Search for the cell housing the specified text and yield its [X, Y] center coordinate. 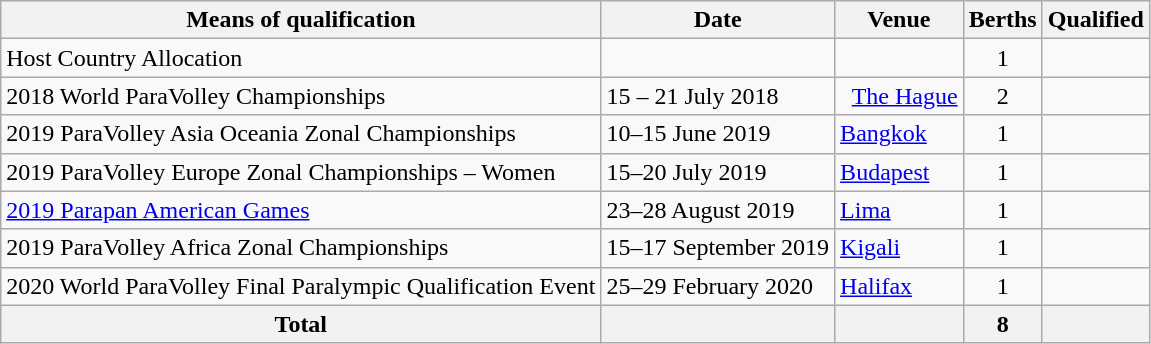
Berths [1002, 20]
Budapest [900, 172]
Date [718, 20]
Qualified [1096, 20]
Lima [900, 210]
Halifax [900, 286]
10–15 June 2019 [718, 134]
2018 World ParaVolley Championships [301, 96]
Host Country Allocation [301, 58]
Kigali [900, 248]
2019 ParaVolley Europe Zonal Championships – Women [301, 172]
2019 ParaVolley Asia Oceania Zonal Championships [301, 134]
The Hague [900, 96]
2020 World ParaVolley Final Paralympic Qualification Event [301, 286]
Means of qualification [301, 20]
Venue [900, 20]
Total [301, 324]
25–29 February 2020 [718, 286]
15–17 September 2019 [718, 248]
23–28 August 2019 [718, 210]
15 – 21 July 2018 [718, 96]
Bangkok [900, 134]
2019 Parapan American Games [301, 210]
8 [1002, 324]
15–20 July 2019 [718, 172]
2019 ParaVolley Africa Zonal Championships [301, 248]
2 [1002, 96]
